Search for the cell housing the specified text and yield its [X, Y] center coordinate. 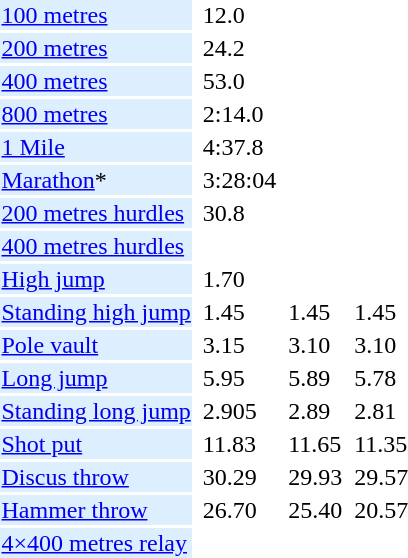
5.95 [239, 378]
Hammer throw [96, 510]
53.0 [239, 81]
1.70 [239, 279]
Marathon* [96, 180]
4×400 metres relay [96, 543]
5.89 [316, 378]
29.93 [316, 477]
Discus throw [96, 477]
2.89 [316, 411]
2:14.0 [239, 114]
Long jump [96, 378]
30.29 [239, 477]
3:28:04 [239, 180]
400 metres hurdles [96, 246]
3.10 [316, 345]
25.40 [316, 510]
4:37.8 [239, 147]
12.0 [239, 15]
800 metres [96, 114]
3.15 [239, 345]
11.83 [239, 444]
26.70 [239, 510]
200 metres [96, 48]
Standing long jump [96, 411]
1 Mile [96, 147]
400 metres [96, 81]
200 metres hurdles [96, 213]
24.2 [239, 48]
2.905 [239, 411]
High jump [96, 279]
11.65 [316, 444]
30.8 [239, 213]
100 metres [96, 15]
Standing high jump [96, 312]
Shot put [96, 444]
Pole vault [96, 345]
